Find where the given text appears and provide that cell's center as [X, Y] coordinate. 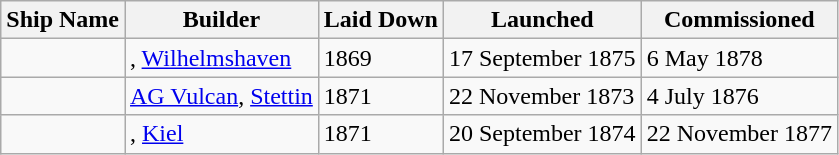
22 November 1873 [542, 96]
Builder [221, 20]
4 July 1876 [739, 96]
, Kiel [221, 134]
20 September 1874 [542, 134]
, Wilhelmshaven [221, 58]
1869 [380, 58]
17 September 1875 [542, 58]
Laid Down [380, 20]
Commissioned [739, 20]
AG Vulcan, Stettin [221, 96]
6 May 1878 [739, 58]
Launched [542, 20]
Ship Name [63, 20]
22 November 1877 [739, 134]
